For the text-containing cell, return its midpoint in [x, y] coordinate format. 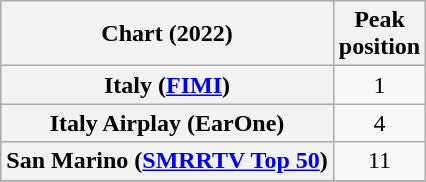
4 [379, 123]
Chart (2022) [168, 34]
Italy (FIMI) [168, 85]
11 [379, 161]
San Marino (SMRRTV Top 50) [168, 161]
Peakposition [379, 34]
1 [379, 85]
Italy Airplay (EarOne) [168, 123]
